Locate the cell with the specified text and output its [X, Y] center coordinate. 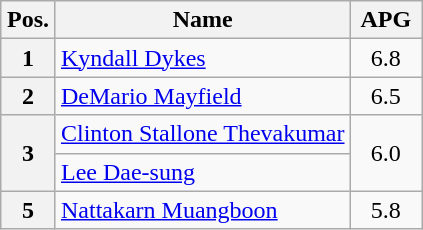
5 [28, 210]
Name [202, 20]
1 [28, 58]
5.8 [386, 210]
DeMario Mayfield [202, 96]
6.5 [386, 96]
6.0 [386, 153]
APG [386, 20]
Nattakarn Muangboon [202, 210]
6.8 [386, 58]
Pos. [28, 20]
2 [28, 96]
Lee Dae-sung [202, 172]
Kyndall Dykes [202, 58]
Clinton Stallone Thevakumar [202, 134]
3 [28, 153]
